Pinpoint the cell where the given text exists, returning its [x, y] midpoint coordinate. 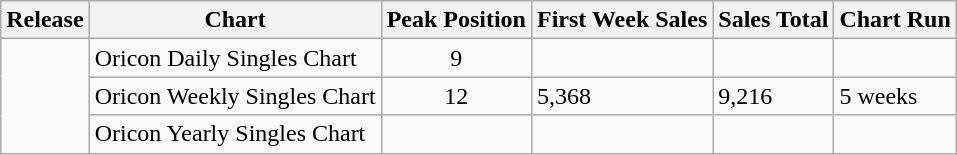
Chart [235, 20]
Oricon Weekly Singles Chart [235, 96]
12 [456, 96]
5,368 [622, 96]
5 weeks [895, 96]
Chart Run [895, 20]
9 [456, 58]
Release [45, 20]
9,216 [774, 96]
Oricon Yearly Singles Chart [235, 134]
Peak Position [456, 20]
First Week Sales [622, 20]
Sales Total [774, 20]
Oricon Daily Singles Chart [235, 58]
